Pinpoint the cell where the given text exists, returning its (X, Y) midpoint coordinate. 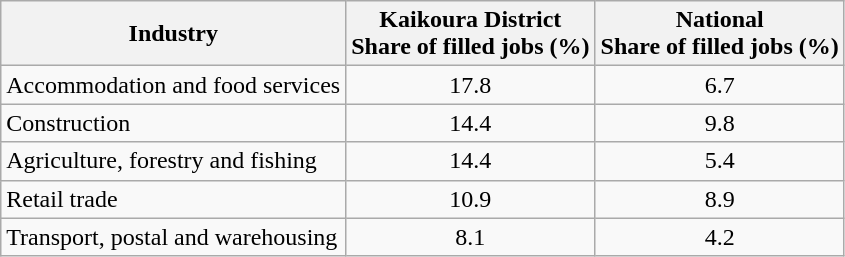
NationalShare of filled jobs (%) (720, 34)
9.8 (720, 123)
Transport, postal and warehousing (174, 237)
8.9 (720, 199)
6.7 (720, 85)
Industry (174, 34)
10.9 (470, 199)
Retail trade (174, 199)
Agriculture, forestry and fishing (174, 161)
17.8 (470, 85)
4.2 (720, 237)
Kaikoura DistrictShare of filled jobs (%) (470, 34)
8.1 (470, 237)
Construction (174, 123)
Accommodation and food services (174, 85)
5.4 (720, 161)
